Search for the cell housing the specified text and yield its [X, Y] center coordinate. 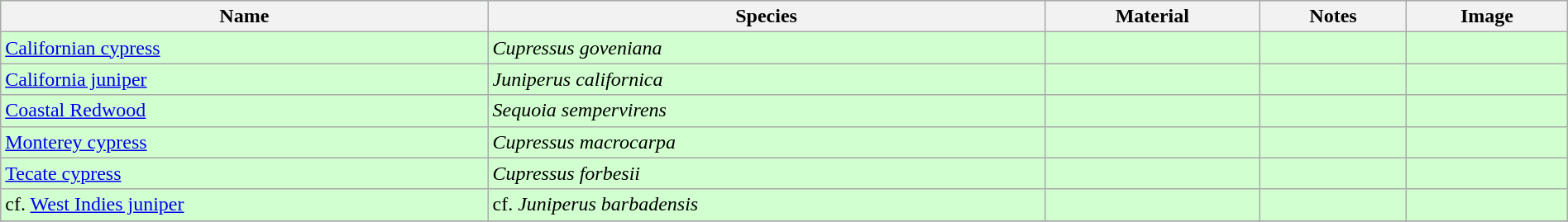
Sequoia sempervirens [766, 111]
Monterey cypress [245, 142]
Species [766, 17]
Californian cypress [245, 48]
Name [245, 17]
Material [1152, 17]
Notes [1333, 17]
cf. Juniperus barbadensis [766, 205]
Cupressus macrocarpa [766, 142]
Tecate cypress [245, 173]
Coastal Redwood [245, 111]
Image [1487, 17]
Juniperus californica [766, 79]
Cupressus goveniana [766, 48]
cf. West Indies juniper [245, 205]
Cupressus forbesii [766, 173]
California juniper [245, 79]
